Identify which cell holds the provided text, then report its [x, y] central coordinate. 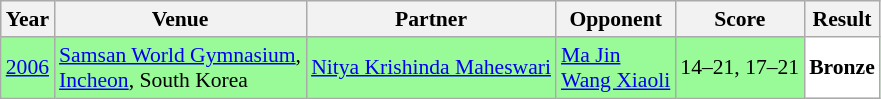
2006 [28, 68]
Samsan World Gymnasium,Incheon, South Korea [180, 68]
Score [740, 19]
Opponent [616, 19]
14–21, 17–21 [740, 68]
Venue [180, 19]
Result [842, 19]
Nitya Krishinda Maheswari [431, 68]
Year [28, 19]
Partner [431, 19]
Bronze [842, 68]
Ma Jin Wang Xiaoli [616, 68]
